Return [x, y] of the center of cell containing provided text 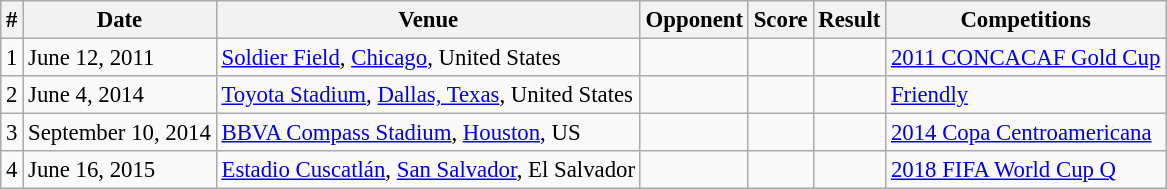
Competitions [1026, 20]
2018 FIFA World Cup Q [1026, 170]
Result [850, 20]
Score [780, 20]
2 [12, 95]
Venue [428, 20]
Estadio Cuscatlán, San Salvador, El Salvador [428, 170]
BBVA Compass Stadium, Houston, US [428, 133]
4 [12, 170]
Friendly [1026, 95]
June 16, 2015 [120, 170]
Toyota Stadium, Dallas, Texas, United States [428, 95]
3 [12, 133]
# [12, 20]
1 [12, 58]
June 12, 2011 [120, 58]
September 10, 2014 [120, 133]
Date [120, 20]
2011 CONCACAF Gold Cup [1026, 58]
Soldier Field, Chicago, United States [428, 58]
June 4, 2014 [120, 95]
2014 Copa Centroamericana [1026, 133]
Opponent [694, 20]
